Return [X, Y] of the center of cell containing provided text 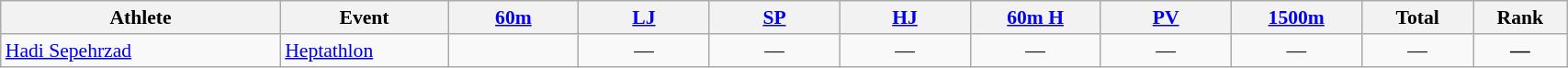
1500m [1296, 17]
Athlete [141, 17]
Event [364, 17]
60m [513, 17]
Rank [1520, 17]
Total [1417, 17]
60m H [1035, 17]
PV [1166, 17]
LJ [644, 17]
Heptathlon [364, 51]
Hadi Sepehrzad [141, 51]
HJ [905, 17]
SP [774, 17]
